Pinpoint the cell where the given text exists, returning its (x, y) midpoint coordinate. 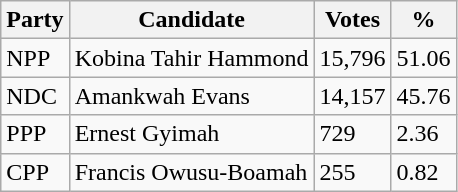
NDC (35, 96)
Amankwah Evans (192, 96)
0.82 (424, 172)
Votes (352, 20)
CPP (35, 172)
45.76 (424, 96)
PPP (35, 134)
51.06 (424, 58)
255 (352, 172)
Kobina Tahir Hammond (192, 58)
NPP (35, 58)
Candidate (192, 20)
729 (352, 134)
% (424, 20)
Party (35, 20)
15,796 (352, 58)
14,157 (352, 96)
2.36 (424, 134)
Francis Owusu-Boamah (192, 172)
Ernest Gyimah (192, 134)
